For the text-containing cell, return its midpoint in [X, Y] coordinate format. 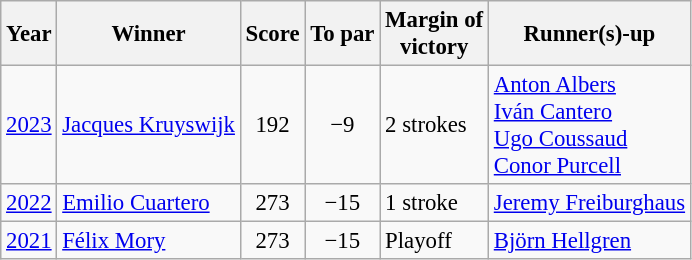
Félix Mory [148, 241]
1 stroke [434, 203]
Score [272, 34]
Winner [148, 34]
Runner(s)-up [589, 34]
Jeremy Freiburghaus [589, 203]
2 strokes [434, 126]
To par [342, 34]
192 [272, 126]
Jacques Kruyswijk [148, 126]
2022 [29, 203]
−9 [342, 126]
Margin ofvictory [434, 34]
Anton Albers Iván Cantero Ugo Coussaud Conor Purcell [589, 126]
2023 [29, 126]
Year [29, 34]
2021 [29, 241]
Playoff [434, 241]
Emilio Cuartero [148, 203]
Björn Hellgren [589, 241]
